Extract the [x, y] coordinate from the center of the cell holding the provided text.  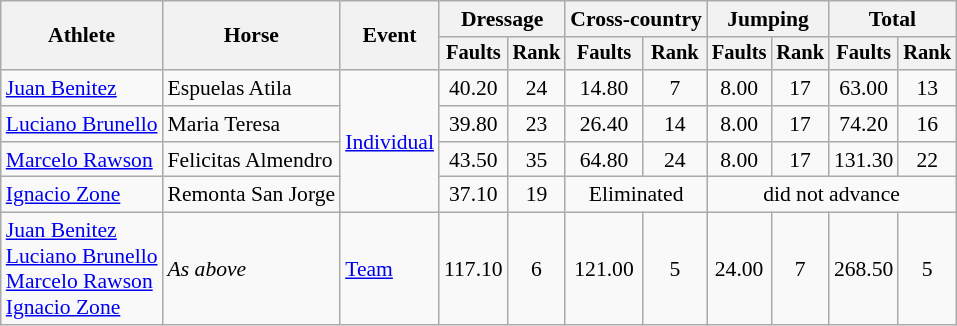
6 [537, 269]
14.80 [604, 88]
35 [537, 160]
Espuelas Atila [252, 88]
43.50 [474, 160]
121.00 [604, 269]
24.00 [739, 269]
22 [927, 160]
39.80 [474, 124]
19 [537, 195]
Ignacio Zone [82, 195]
Juan BenitezLuciano BrunelloMarcelo RawsonIgnacio Zone [82, 269]
Total [892, 19]
Felicitas Almendro [252, 160]
37.10 [474, 195]
Cross-country [636, 19]
Individual [390, 141]
23 [537, 124]
74.20 [864, 124]
Team [390, 269]
Dressage [502, 19]
did not advance [832, 195]
131.30 [864, 160]
Remonta San Jorge [252, 195]
Maria Teresa [252, 124]
Athlete [82, 36]
63.00 [864, 88]
Marcelo Rawson [82, 160]
13 [927, 88]
Horse [252, 36]
26.40 [604, 124]
Event [390, 36]
Eliminated [636, 195]
Jumping [768, 19]
Luciano Brunello [82, 124]
117.10 [474, 269]
As above [252, 269]
Juan Benitez [82, 88]
40.20 [474, 88]
16 [927, 124]
64.80 [604, 160]
14 [675, 124]
268.50 [864, 269]
